Search for the cell housing the specified text and yield its (x, y) center coordinate. 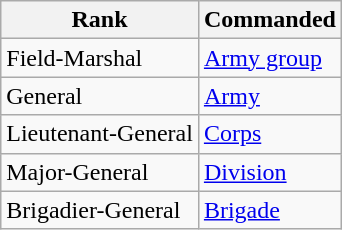
Army group (270, 58)
Commanded (270, 20)
Rank (100, 20)
Brigade (270, 210)
Division (270, 172)
Lieutenant-General (100, 134)
Corps (270, 134)
General (100, 96)
Major-General (100, 172)
Field-Marshal (100, 58)
Army (270, 96)
Brigadier-General (100, 210)
